Identify which cell holds the provided text, then report its (X, Y) central coordinate. 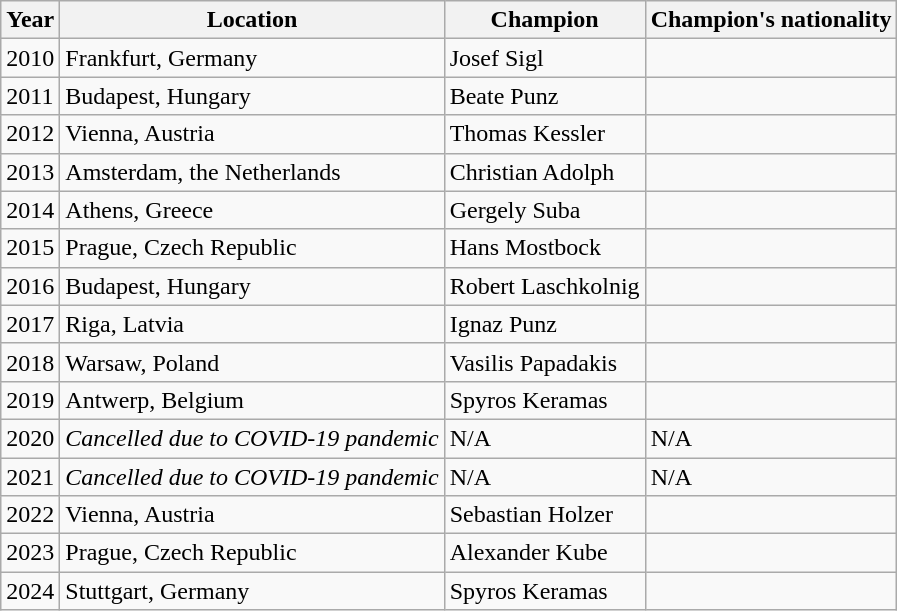
Riga, Latvia (252, 324)
Alexander Kube (544, 553)
2018 (30, 362)
Ignaz Punz (544, 324)
2019 (30, 400)
2024 (30, 591)
Year (30, 20)
2022 (30, 515)
2013 (30, 172)
Thomas Kessler (544, 134)
Amsterdam, the Netherlands (252, 172)
Frankfurt, Germany (252, 58)
Christian Adolph (544, 172)
Champion's nationality (771, 20)
2012 (30, 134)
Beate Punz (544, 96)
Antwerp, Belgium (252, 400)
2021 (30, 477)
2020 (30, 438)
2023 (30, 553)
Vasilis Papadakis (544, 362)
Robert Laschkolnig (544, 286)
Location (252, 20)
Athens, Greece (252, 210)
Sebastian Holzer (544, 515)
Champion (544, 20)
Hans Mostbock (544, 248)
2015 (30, 248)
2010 (30, 58)
2014 (30, 210)
2011 (30, 96)
Gergely Suba (544, 210)
Stuttgart, Germany (252, 591)
2017 (30, 324)
Warsaw, Poland (252, 362)
Josef Sigl (544, 58)
2016 (30, 286)
